Determine the [X, Y] coordinate at the center of the cell enclosing the given text.  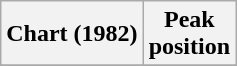
Peakposition [189, 34]
Chart (1982) [72, 34]
